Return the [x, y] coordinate for the center point of the cell that contains the specified text.  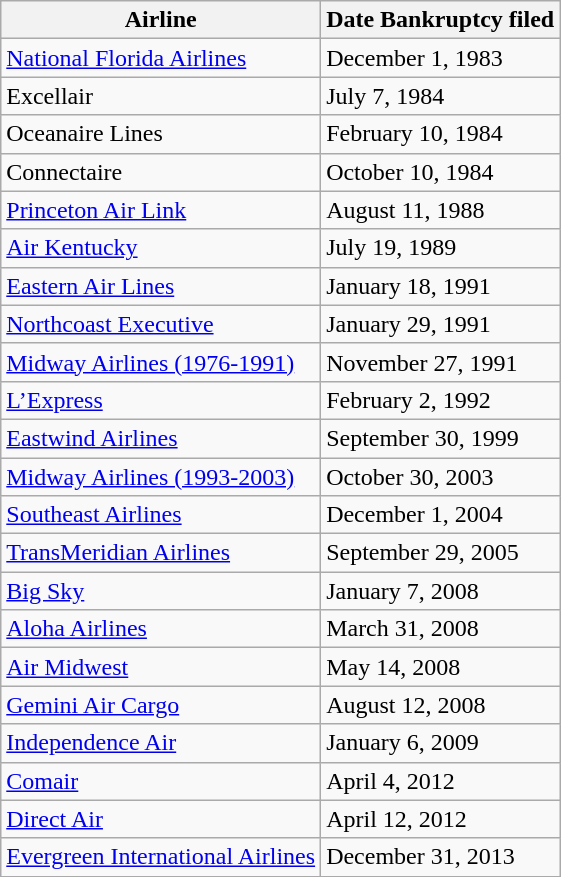
Oceanaire Lines [161, 134]
September 30, 1999 [440, 438]
Eastwind Airlines [161, 438]
October 10, 1984 [440, 172]
January 6, 2009 [440, 743]
Comair [161, 781]
April 12, 2012 [440, 819]
Independence Air [161, 743]
Air Midwest [161, 667]
Connectaire [161, 172]
Southeast Airlines [161, 515]
August 12, 2008 [440, 705]
October 30, 2003 [440, 477]
Gemini Air Cargo [161, 705]
Air Kentucky [161, 248]
September 29, 2005 [440, 553]
March 31, 2008 [440, 629]
April 4, 2012 [440, 781]
December 31, 2013 [440, 857]
Midway Airlines (1976-1991) [161, 362]
November 27, 1991 [440, 362]
January 29, 1991 [440, 324]
May 14, 2008 [440, 667]
December 1, 1983 [440, 58]
L’Express [161, 400]
January 7, 2008 [440, 591]
TransMeridian Airlines [161, 553]
Aloha Airlines [161, 629]
Midway Airlines (1993-2003) [161, 477]
December 1, 2004 [440, 515]
February 10, 1984 [440, 134]
National Florida Airlines [161, 58]
Date Bankruptcy filed [440, 20]
August 11, 1988 [440, 210]
Excellair [161, 96]
January 18, 1991 [440, 286]
Princeton Air Link [161, 210]
Evergreen International Airlines [161, 857]
Northcoast Executive [161, 324]
Airline [161, 20]
July 19, 1989 [440, 248]
February 2, 1992 [440, 400]
Direct Air [161, 819]
Big Sky [161, 591]
July 7, 1984 [440, 96]
Eastern Air Lines [161, 286]
